Determine the (x, y) coordinate at the center of the cell enclosing the given text.  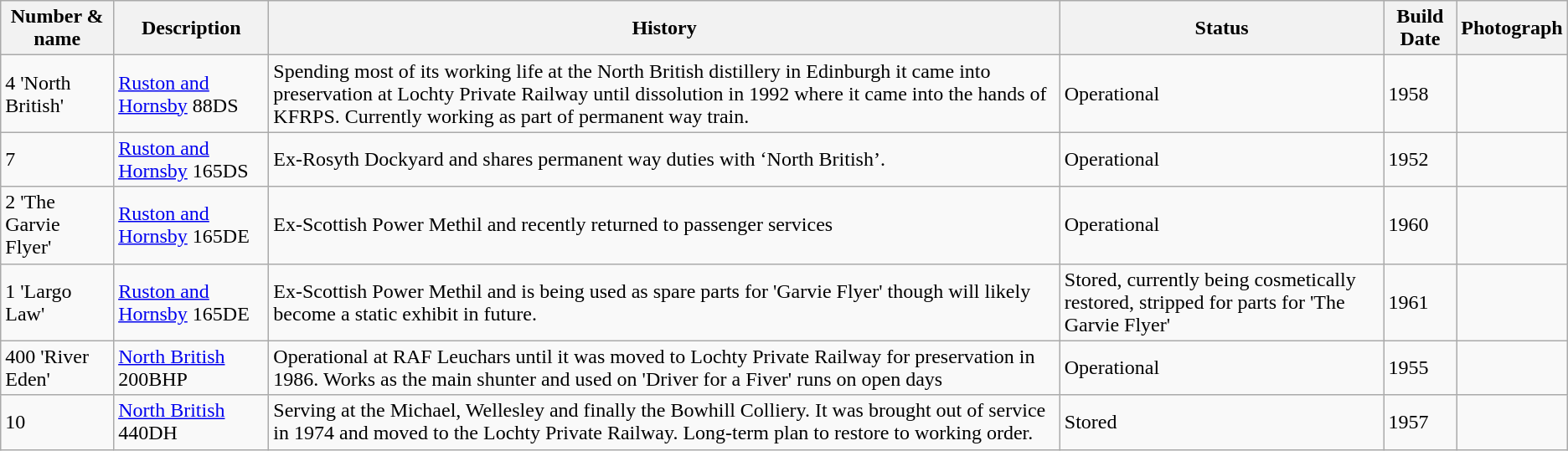
Number & name (57, 28)
North British 200BHP (191, 368)
Ex-Rosyth Dockyard and shares permanent way duties with ‘North British’. (664, 159)
Build Date (1421, 28)
7 (57, 159)
4 'North British' (57, 94)
Ruston and Hornsby 88DS (191, 94)
Description (191, 28)
Ex-Scottish Power Methil and recently returned to passenger services (664, 225)
1955 (1421, 368)
10 (57, 422)
Status (1221, 28)
Ruston and Hornsby 165DS (191, 159)
Photograph (1512, 28)
North British 440DH (191, 422)
Ex-Scottish Power Methil and is being used as spare parts for 'Garvie Flyer' though will likely become a static exhibit in future. (664, 302)
1952 (1421, 159)
1958 (1421, 94)
2 'The Garvie Flyer' (57, 225)
1961 (1421, 302)
History (664, 28)
Stored (1221, 422)
400 'River Eden' (57, 368)
1960 (1421, 225)
1957 (1421, 422)
1 'Largo Law' (57, 302)
Stored, currently being cosmetically restored, stripped for parts for 'The Garvie Flyer' (1221, 302)
